Search for the cell housing the specified text and yield its [X, Y] center coordinate. 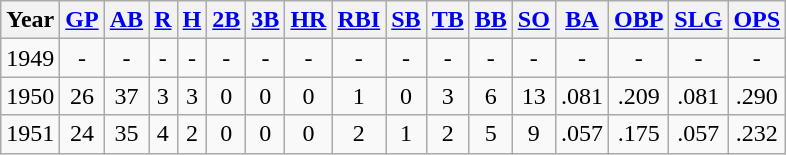
.175 [638, 134]
Year [30, 20]
5 [490, 134]
6 [490, 96]
SLG [698, 20]
9 [534, 134]
AB [126, 20]
13 [534, 96]
1949 [30, 58]
BA [582, 20]
26 [82, 96]
OBP [638, 20]
1950 [30, 96]
4 [163, 134]
2B [226, 20]
.232 [757, 134]
GP [82, 20]
24 [82, 134]
.290 [757, 96]
SB [406, 20]
HR [308, 20]
RBI [359, 20]
35 [126, 134]
TB [448, 20]
.209 [638, 96]
37 [126, 96]
R [163, 20]
SO [534, 20]
BB [490, 20]
3B [266, 20]
OPS [757, 20]
1951 [30, 134]
H [192, 20]
